Search for the cell housing the specified text and yield its [X, Y] center coordinate. 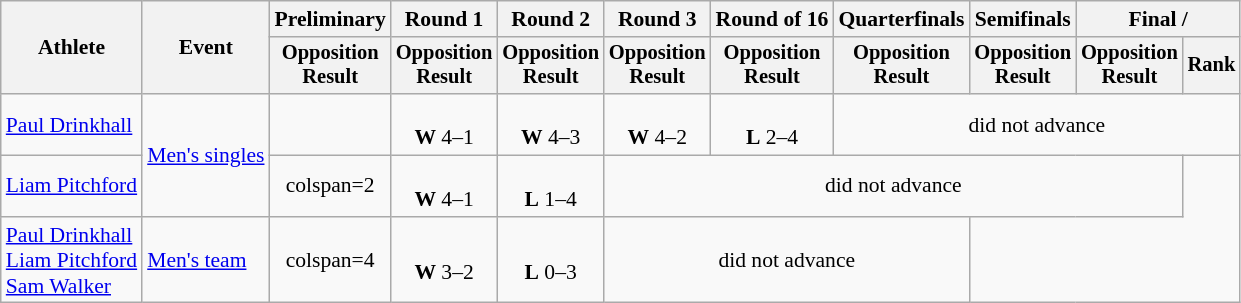
Event [206, 48]
Semifinals [1022, 19]
Round 3 [658, 19]
Round of 16 [772, 19]
L 2–4 [772, 124]
W 4–3 [550, 124]
L 1–4 [550, 186]
Final / [1158, 19]
Rank [1212, 66]
Liam Pitchford [72, 186]
Men's singles [206, 155]
Athlete [72, 48]
Quarterfinals [901, 19]
Round 2 [550, 19]
Paul Drinkhall [72, 124]
W 4–2 [658, 124]
colspan=2 [330, 186]
Round 1 [444, 19]
Preliminary [330, 19]
